Search for the cell housing the specified text and yield its (x, y) center coordinate. 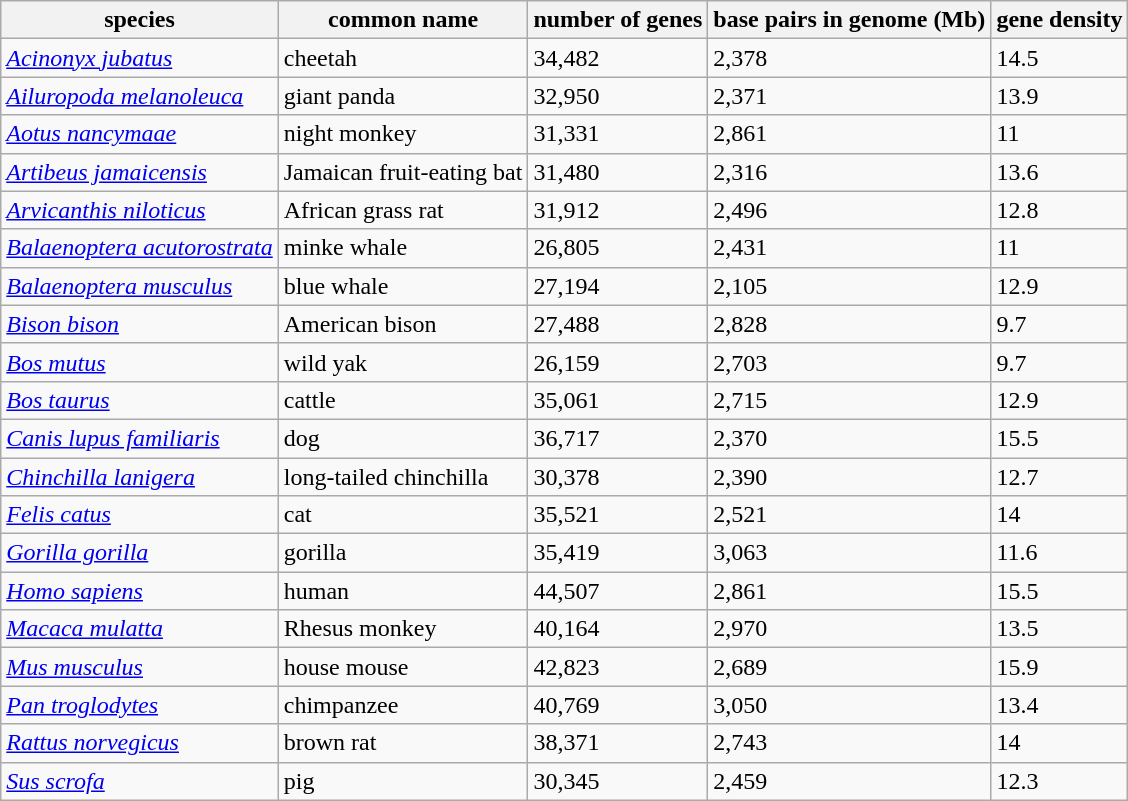
2,316 (850, 172)
Bison bison (140, 324)
night monkey (403, 134)
12.3 (1060, 781)
32,950 (618, 96)
2,743 (850, 743)
2,371 (850, 96)
34,482 (618, 58)
2,828 (850, 324)
Macaca mulatta (140, 629)
2,496 (850, 210)
35,521 (618, 515)
44,507 (618, 591)
Arvicanthis niloticus (140, 210)
Rattus norvegicus (140, 743)
31,912 (618, 210)
pig (403, 781)
minke whale (403, 248)
13.5 (1060, 629)
Pan troglodytes (140, 705)
wild yak (403, 362)
house mouse (403, 667)
2,689 (850, 667)
Mus musculus (140, 667)
Acinonyx jubatus (140, 58)
26,159 (618, 362)
40,769 (618, 705)
13.9 (1060, 96)
31,331 (618, 134)
common name (403, 20)
2,431 (850, 248)
African grass rat (403, 210)
35,419 (618, 553)
12.7 (1060, 477)
27,194 (618, 286)
2,105 (850, 286)
species (140, 20)
15.9 (1060, 667)
Artibeus jamaicensis (140, 172)
cattle (403, 400)
2,715 (850, 400)
number of genes (618, 20)
Sus scrofa (140, 781)
base pairs in genome (Mb) (850, 20)
giant panda (403, 96)
human (403, 591)
Balaenoptera musculus (140, 286)
Bos taurus (140, 400)
42,823 (618, 667)
31,480 (618, 172)
Canis lupus familiaris (140, 438)
38,371 (618, 743)
Bos mutus (140, 362)
11.6 (1060, 553)
13.4 (1060, 705)
Jamaican fruit-eating bat (403, 172)
26,805 (618, 248)
brown rat (403, 743)
27,488 (618, 324)
chimpanzee (403, 705)
gorilla (403, 553)
40,164 (618, 629)
12.8 (1060, 210)
American bison (403, 324)
gene density (1060, 20)
30,378 (618, 477)
Ailuropoda melanoleuca (140, 96)
blue whale (403, 286)
2,370 (850, 438)
2,703 (850, 362)
35,061 (618, 400)
cheetah (403, 58)
2,521 (850, 515)
3,050 (850, 705)
36,717 (618, 438)
13.6 (1060, 172)
Balaenoptera acutorostrata (140, 248)
cat (403, 515)
Chinchilla lanigera (140, 477)
dog (403, 438)
Gorilla gorilla (140, 553)
Rhesus monkey (403, 629)
long-tailed chinchilla (403, 477)
Felis catus (140, 515)
2,390 (850, 477)
2,378 (850, 58)
2,970 (850, 629)
2,459 (850, 781)
14.5 (1060, 58)
3,063 (850, 553)
Aotus nancymaae (140, 134)
30,345 (618, 781)
Homo sapiens (140, 591)
